Locate the cell with the specified text and output its (X, Y) center coordinate. 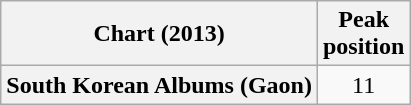
11 (363, 85)
South Korean Albums (Gaon) (160, 85)
Chart (2013) (160, 34)
Peakposition (363, 34)
